From the cell containing the given text, extract its center point as [X, Y] coordinate. 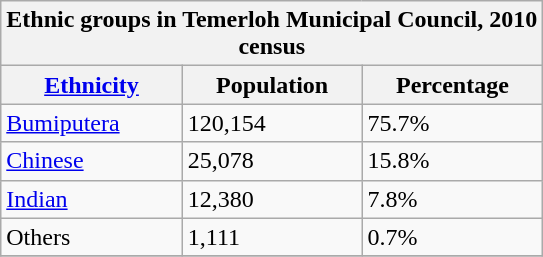
Percentage [452, 85]
Others [92, 237]
Indian [92, 199]
25,078 [272, 161]
15.8% [452, 161]
75.7% [452, 123]
1,111 [272, 237]
Population [272, 85]
120,154 [272, 123]
Ethnicity [92, 85]
Chinese [92, 161]
Bumiputera [92, 123]
12,380 [272, 199]
Ethnic groups in Temerloh Municipal Council, 2010census [272, 34]
0.7% [452, 237]
7.8% [452, 199]
